For the text-containing cell, return its midpoint in [X, Y] coordinate format. 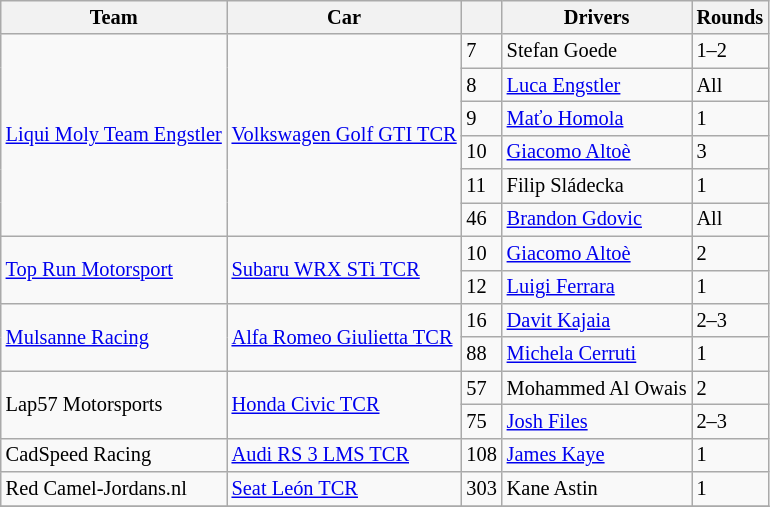
Volkswagen Golf GTI TCR [344, 135]
Maťo Homola [597, 118]
Luigi Ferrara [597, 287]
Seat León TCR [344, 489]
Team [114, 17]
46 [482, 219]
Alfa Romeo Giulietta TCR [344, 336]
Stefan Goede [597, 51]
Brandon Gdovic [597, 219]
CadSpeed Racing [114, 455]
57 [482, 388]
88 [482, 354]
9 [482, 118]
Mohammed Al Owais [597, 388]
303 [482, 489]
Lap57 Motorsports [114, 404]
Car [344, 17]
12 [482, 287]
11 [482, 186]
1–2 [730, 51]
James Kaye [597, 455]
Audi RS 3 LMS TCR [344, 455]
7 [482, 51]
Liqui Moly Team Engstler [114, 135]
Drivers [597, 17]
Top Run Motorsport [114, 270]
Davit Kajaia [597, 320]
8 [482, 85]
Kane Astin [597, 489]
Josh Files [597, 421]
Mulsanne Racing [114, 336]
Red Camel-Jordans.nl [114, 489]
3 [730, 152]
16 [482, 320]
Filip Sládecka [597, 186]
Luca Engstler [597, 85]
Rounds [730, 17]
Michela Cerruti [597, 354]
75 [482, 421]
Honda Civic TCR [344, 404]
108 [482, 455]
Subaru WRX STi TCR [344, 270]
